Identify which cell holds the provided text, then report its [X, Y] central coordinate. 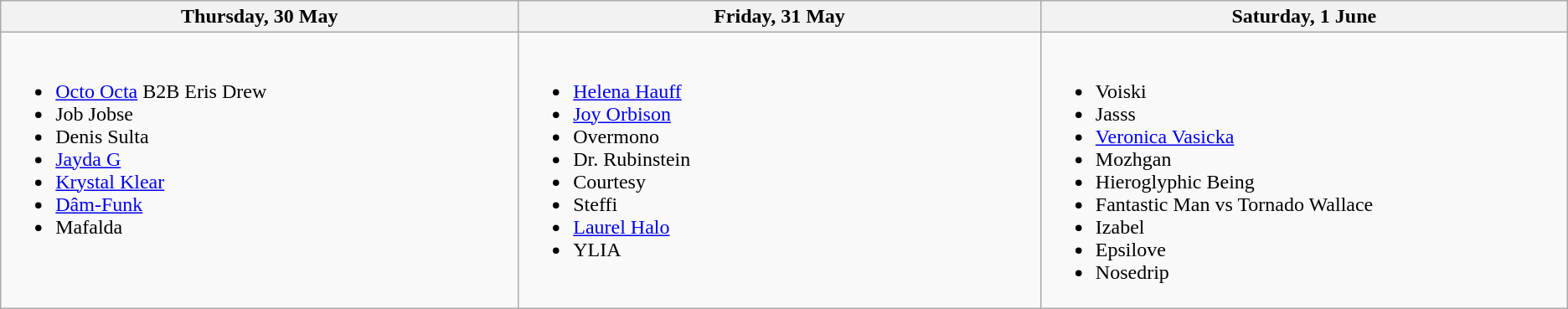
Octo Octa B2B Eris DrewJob JobseDenis SultaJayda GKrystal KlearDâm-FunkMafalda [260, 171]
Thursday, 30 May [260, 17]
VoiskiJasssVeronica VasickaMozhganHieroglyphic BeingFantastic Man vs Tornado WallaceIzabelEpsiloveNosedrip [1303, 171]
Friday, 31 May [780, 17]
Saturday, 1 June [1303, 17]
Helena HauffJoy OrbisonOvermonoDr. RubinsteinCourtesySteffiLaurel HaloYLIA [780, 171]
